Find where the given text appears and provide that cell's center as [x, y] coordinate. 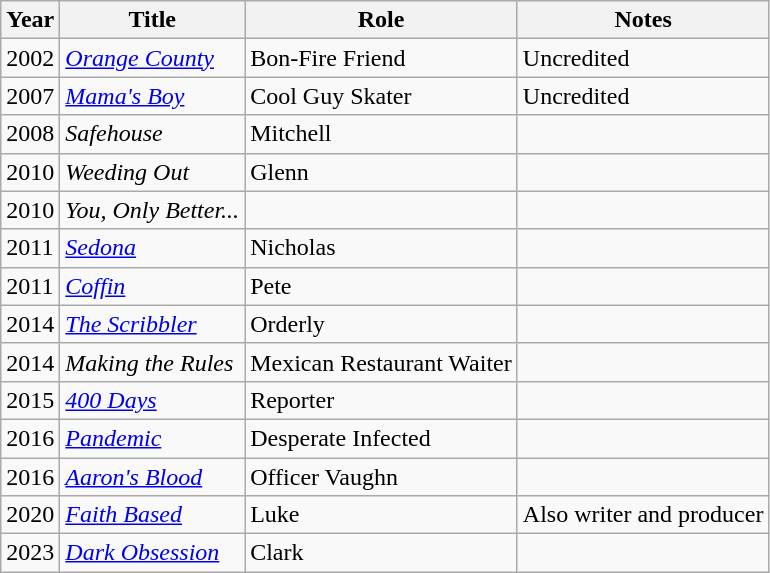
Clark [382, 553]
Making the Rules [152, 362]
Faith Based [152, 515]
Notes [643, 20]
Orderly [382, 324]
Pete [382, 286]
Officer Vaughn [382, 477]
Sedona [152, 248]
Mama's Boy [152, 96]
Nicholas [382, 248]
Bon-Fire Friend [382, 58]
Safehouse [152, 134]
Aaron's Blood [152, 477]
Dark Obsession [152, 553]
2015 [30, 400]
2008 [30, 134]
2002 [30, 58]
Role [382, 20]
Year [30, 20]
Orange County [152, 58]
Reporter [382, 400]
2007 [30, 96]
Also writer and producer [643, 515]
The Scribbler [152, 324]
Title [152, 20]
Coffin [152, 286]
Glenn [382, 172]
2023 [30, 553]
Weeding Out [152, 172]
Cool Guy Skater [382, 96]
Pandemic [152, 438]
Desperate Infected [382, 438]
400 Days [152, 400]
You, Only Better... [152, 210]
Mexican Restaurant Waiter [382, 362]
Luke [382, 515]
2020 [30, 515]
Mitchell [382, 134]
